Identify which cell holds the provided text, then report its (X, Y) central coordinate. 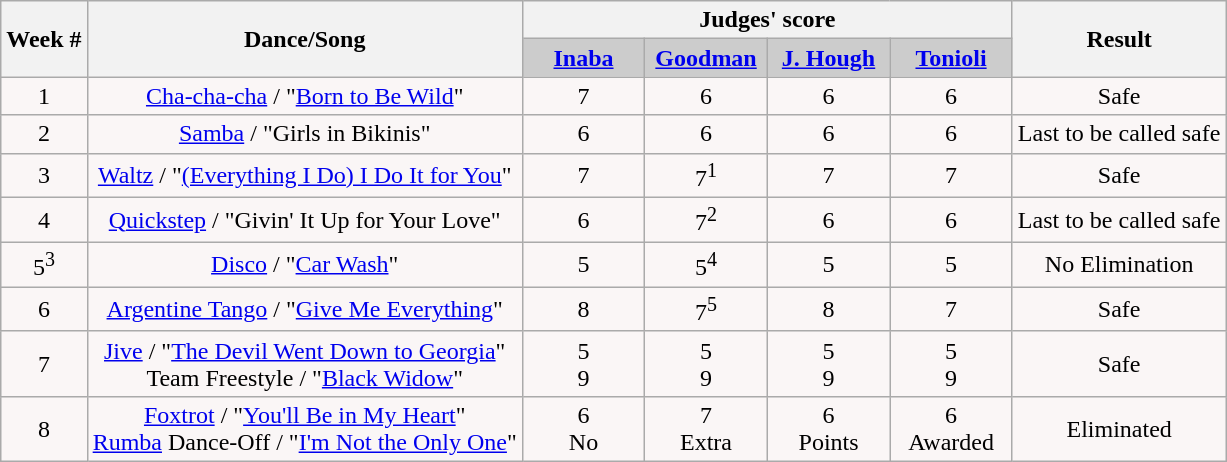
Jive / "The Devil Went Down to Georgia"Team Freestyle / "Black Widow" (304, 364)
6Points (828, 428)
Judges' score (767, 20)
Result (1119, 39)
Quickstep / "Givin' It Up for Your Love" (304, 220)
Cha-cha-cha / "Born to Be Wild" (304, 96)
6Awarded (952, 428)
72 (706, 220)
1 (44, 96)
53 (44, 264)
3 (44, 176)
54 (706, 264)
Dance/Song (304, 39)
6No (584, 428)
71 (706, 176)
Argentine Tango / "Give Me Everything" (304, 310)
2 (44, 134)
J. Hough (828, 58)
No Elimination (1119, 264)
Goodman (706, 58)
7Extra (706, 428)
Eliminated (1119, 428)
Samba / "Girls in Bikinis" (304, 134)
Inaba (584, 58)
Waltz / "(Everything I Do) I Do It for You" (304, 176)
Foxtrot / "You'll Be in My Heart"Rumba Dance-Off / "I'm Not the Only One" (304, 428)
Disco / "Car Wash" (304, 264)
Week # (44, 39)
75 (706, 310)
Tonioli (952, 58)
4 (44, 220)
